Return the [X, Y] coordinate for the center point of the cell that contains the specified text.  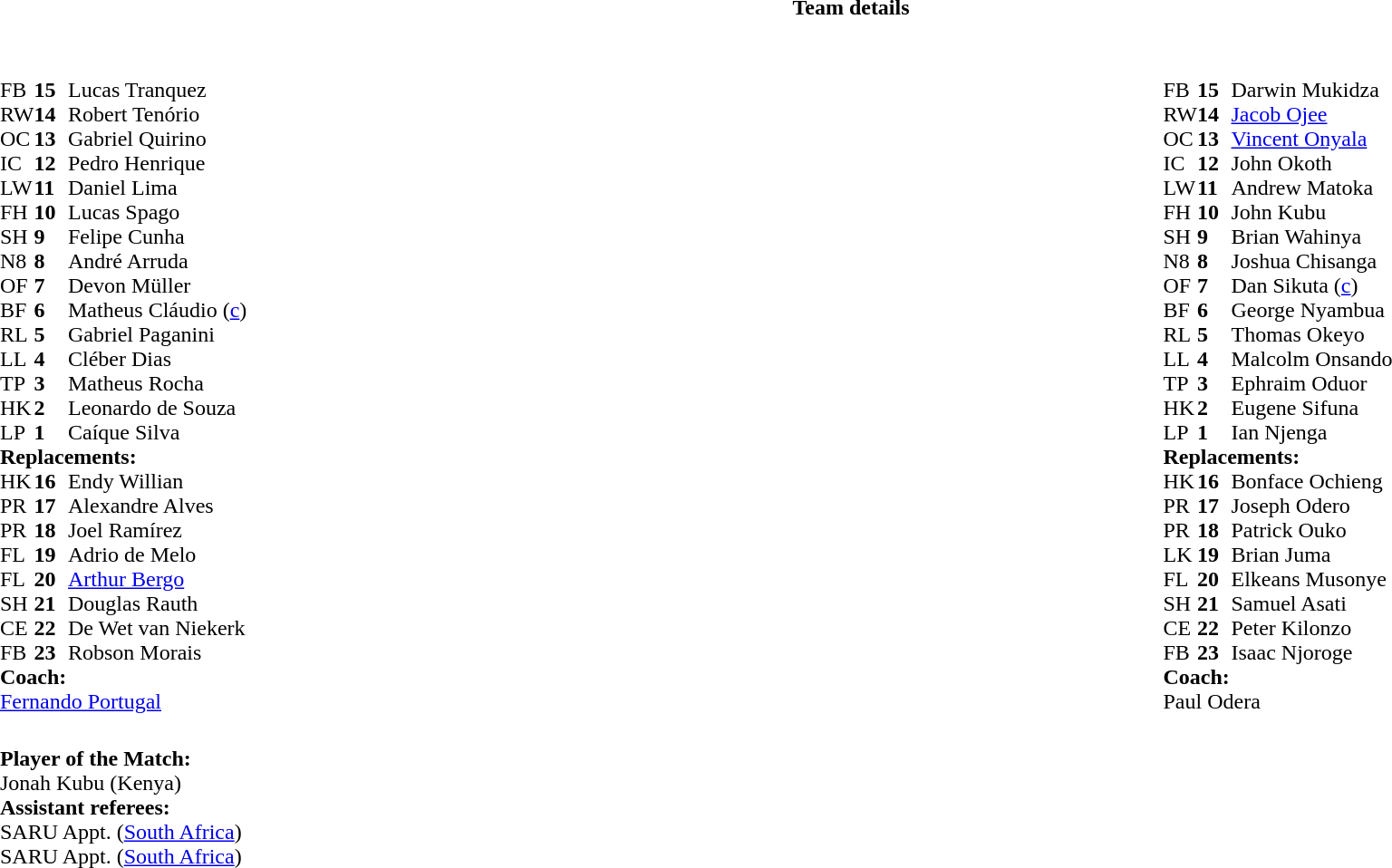
Devon Müller [158, 286]
Gabriel Quirino [158, 140]
Alexandre Alves [158, 506]
Leonardo de Souza [158, 408]
Arthur Bergo [158, 580]
Felipe Cunha [158, 237]
Matheus Cláudio (c) [158, 310]
Caíque Silva [158, 433]
Coach: [123, 678]
Cléber Dias [158, 359]
Matheus Rocha [158, 384]
De Wet van Niekerk [158, 629]
Robson Morais [158, 652]
Fernando Portugal [123, 701]
Douglas Rauth [158, 603]
Replacements: [123, 457]
Robert Tenório [158, 114]
Endy Willian [158, 482]
Lucas Spago [158, 212]
LK [1181, 555]
Daniel Lima [158, 188]
Gabriel Paganini [158, 335]
Adrio de Melo [158, 555]
Lucas Tranquez [158, 91]
Joel Ramírez [158, 531]
André Arruda [158, 261]
Pedro Henrique [158, 163]
